Find where the given text appears and provide that cell's center as (X, Y) coordinate. 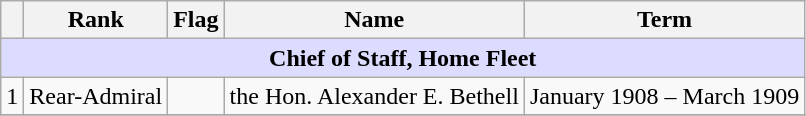
January 1908 – March 1909 (664, 96)
the Hon. Alexander E. Bethell (374, 96)
Term (664, 20)
Name (374, 20)
1 (12, 96)
Rank (96, 20)
Chief of Staff, Home Fleet (403, 58)
Rear-Admiral (96, 96)
Flag (196, 20)
